Find where the given text appears and provide that cell's center as (x, y) coordinate. 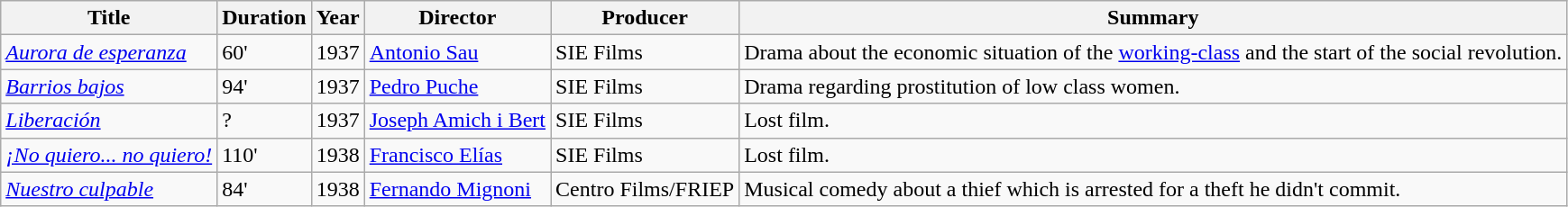
¡No quiero... no quiero! (109, 155)
Title (109, 18)
Pedro Puche (457, 86)
110' (264, 155)
Year (337, 18)
Aurora de esperanza (109, 52)
Francisco Elías (457, 155)
Director (457, 18)
Nuestro culpable (109, 189)
Drama regarding prostitution of low class women. (1153, 86)
Barrios bajos (109, 86)
Fernando Mignoni (457, 189)
Liberación (109, 121)
Centro Films/FRIEP (646, 189)
Antonio Sau (457, 52)
Drama about the economic situation of the working-class and the start of the social revolution. (1153, 52)
Summary (1153, 18)
94' (264, 86)
Musical comedy about a thief which is arrested for a theft he didn't commit. (1153, 189)
? (264, 121)
Producer (646, 18)
Joseph Amich i Bert (457, 121)
Duration (264, 18)
60' (264, 52)
84' (264, 189)
